Capture the cell that displays the provided text and extract its (X, Y) central coordinate. 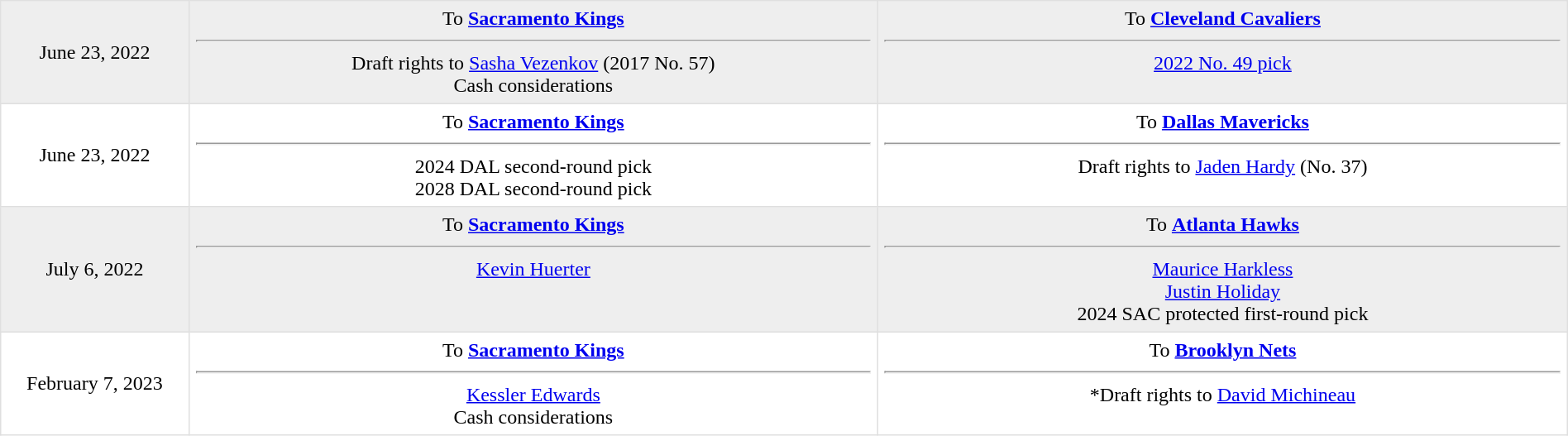
July 6, 2022 (94, 270)
To Sacramento Kings2024 DAL second-round pick2028 DAL second-round pick (533, 155)
February 7, 2023 (94, 383)
To Atlanta HawksMaurice HarklessJustin Holiday2024 SAC protected first-round pick (1223, 270)
To Dallas MavericksDraft rights to Jaden Hardy (No. 37) (1223, 155)
To Cleveland Cavaliers2022 No. 49 pick (1223, 52)
To Sacramento KingsKevin Huerter (533, 270)
To Sacramento KingsKessler EdwardsCash considerations (533, 383)
To Sacramento KingsDraft rights to Sasha Vezenkov (2017 No. 57)Cash considerations (533, 52)
To Brooklyn Nets*Draft rights to David Michineau (1223, 383)
